Scan for the cell matching the given text and deliver its (x, y) coordinate at center. 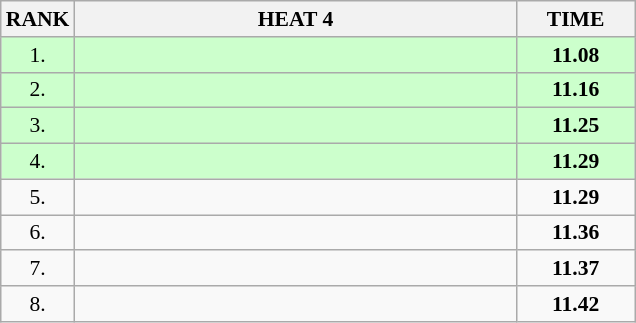
11.42 (576, 304)
7. (38, 269)
RANK (38, 19)
TIME (576, 19)
11.25 (576, 126)
3. (38, 126)
11.08 (576, 55)
6. (38, 233)
8. (38, 304)
5. (38, 197)
HEAT 4 (295, 19)
11.16 (576, 90)
11.36 (576, 233)
4. (38, 162)
1. (38, 55)
11.37 (576, 269)
2. (38, 90)
